Extract the (x, y) coordinate from the center of the cell holding the provided text.  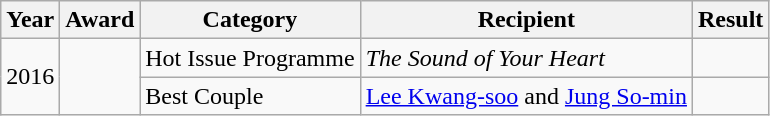
Hot Issue Programme (250, 58)
Lee Kwang-soo and Jung So-min (526, 96)
Best Couple (250, 96)
2016 (30, 77)
The Sound of Your Heart (526, 58)
Award (100, 20)
Category (250, 20)
Year (30, 20)
Result (730, 20)
Recipient (526, 20)
